Capture the cell that displays the provided text and extract its (x, y) central coordinate. 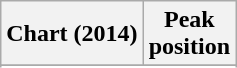
Peakposition (189, 34)
Chart (2014) (72, 34)
